Detect which cell encompasses the target text, then output its (X, Y) center coordinate. 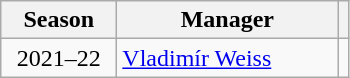
Season (59, 20)
2021–22 (59, 58)
Vladimír Weiss (228, 58)
Manager (228, 20)
